From the cell containing the given text, extract its center point as [X, Y] coordinate. 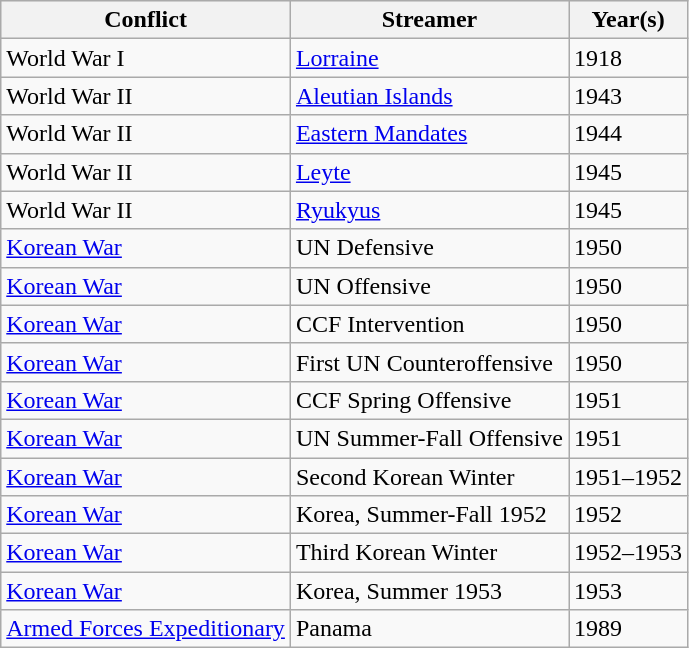
World War I [146, 58]
1918 [628, 58]
Third Korean Winter [429, 553]
Eastern Mandates [429, 134]
CCF Spring Offensive [429, 400]
Second Korean Winter [429, 477]
Leyte [429, 172]
Ryukyus [429, 210]
1952 [628, 515]
1952–1953 [628, 553]
Conflict [146, 20]
1989 [628, 629]
1951–1952 [628, 477]
Lorraine [429, 58]
Aleutian Islands [429, 96]
First UN Counteroffensive [429, 362]
UN Summer-Fall Offensive [429, 438]
Korea, Summer 1953 [429, 591]
1944 [628, 134]
Panama [429, 629]
UN Offensive [429, 286]
1953 [628, 591]
CCF Intervention [429, 324]
Year(s) [628, 20]
Armed Forces Expeditionary [146, 629]
1943 [628, 96]
UN Defensive [429, 248]
Streamer [429, 20]
Korea, Summer-Fall 1952 [429, 515]
